Locate the cell with the specified text and output its (X, Y) center coordinate. 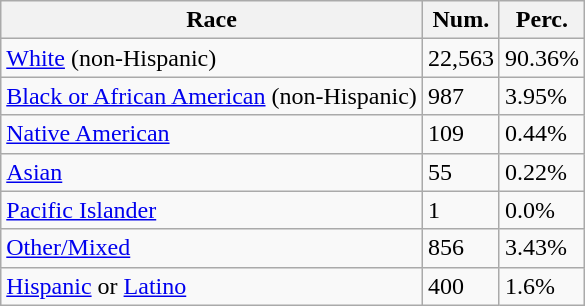
3.43% (542, 248)
Other/Mixed (212, 248)
0.22% (542, 172)
Num. (460, 20)
Hispanic or Latino (212, 286)
Native American (212, 134)
0.44% (542, 134)
1 (460, 210)
Race (212, 20)
987 (460, 96)
Pacific Islander (212, 210)
400 (460, 286)
Asian (212, 172)
0.0% (542, 210)
1.6% (542, 286)
White (non-Hispanic) (212, 58)
109 (460, 134)
90.36% (542, 58)
3.95% (542, 96)
Black or African American (non-Hispanic) (212, 96)
Perc. (542, 20)
856 (460, 248)
22,563 (460, 58)
55 (460, 172)
